From the cell containing the given text, extract its center point as [x, y] coordinate. 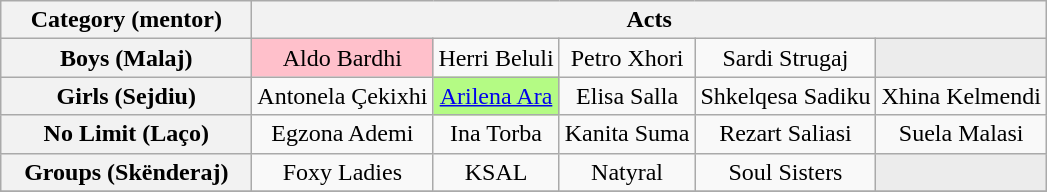
Natyral [627, 172]
Boys (Malaj) [126, 58]
Category (mentor) [126, 20]
KSAL [496, 172]
Soul Sisters [786, 172]
Groups (Skënderaj) [126, 172]
Girls (Sejdiu) [126, 96]
Antonela Çekixhi [342, 96]
Petro Xhori [627, 58]
Kanita Suma [627, 134]
Shkelqesa Sadiku [786, 96]
Aldo Bardhi [342, 58]
Suela Malasi [961, 134]
Foxy Ladies [342, 172]
Rezart Saliasi [786, 134]
No Limit (Laço) [126, 134]
Acts [650, 20]
Egzona Ademi [342, 134]
Elisa Salla [627, 96]
Xhina Kelmendi [961, 96]
Sardi Strugaj [786, 58]
Ina Torba [496, 134]
Herri Beluli [496, 58]
Arilena Ara [496, 96]
